Find where the given text appears and provide that cell's center as (X, Y) coordinate. 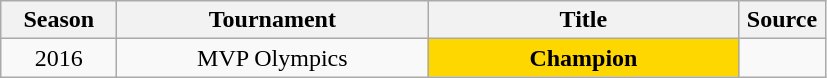
Source (782, 20)
Season (59, 20)
Tournament (272, 20)
MVP Olympics (272, 58)
Champion (584, 58)
2016 (59, 58)
Title (584, 20)
